Provide the (x, y) coordinate of the cell's center where the given text is located.  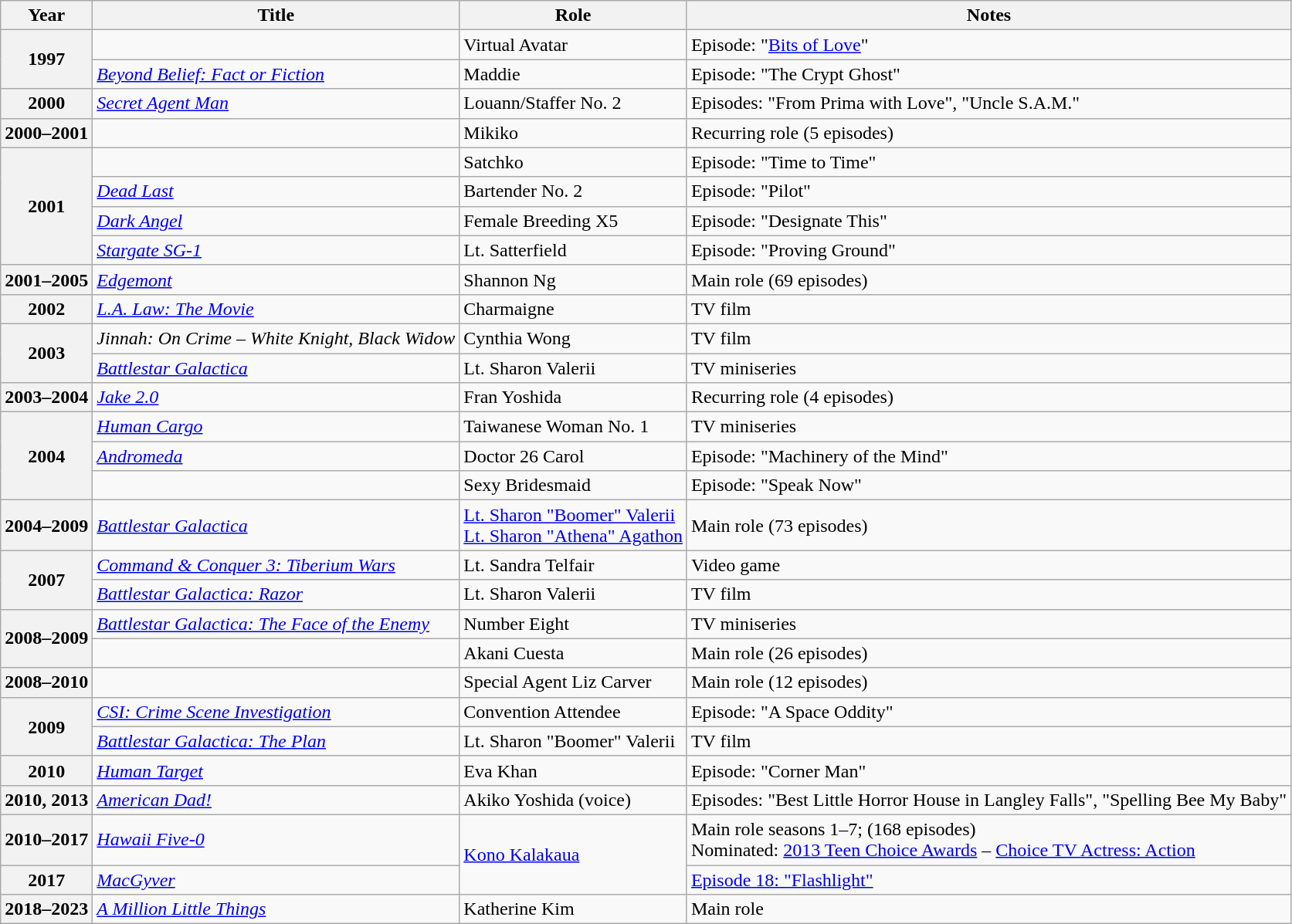
Mikiko (573, 133)
Lt. Sandra Telfair (573, 565)
Video game (988, 565)
CSI: Crime Scene Investigation (276, 712)
Shannon Ng (573, 279)
Stargate SG-1 (276, 250)
Episode 18: "Flashlight" (988, 879)
Taiwanese Woman No. 1 (573, 427)
Kono Kalakaua (573, 854)
Episode: "Time to Time" (988, 162)
Main role (69 episodes) (988, 279)
Satchko (573, 162)
Notes (988, 15)
2008–2010 (46, 682)
Female Breeding X5 (573, 221)
2018–2023 (46, 909)
2008–2009 (46, 638)
Battlestar Galactica: The Face of the Enemy (276, 624)
Bartender No. 2 (573, 191)
Akani Cuesta (573, 653)
Louann/Staffer No. 2 (573, 103)
Lt. Satterfield (573, 250)
Katherine Kim (573, 909)
Doctor 26 Carol (573, 456)
Episode: "Machinery of the Mind" (988, 456)
Andromeda (276, 456)
Main role (988, 909)
Akiko Yoshida (voice) (573, 800)
Battlestar Galactica: Razor (276, 594)
2004–2009 (46, 525)
L.A. Law: The Movie (276, 309)
Episodes: "From Prima with Love", "Uncle S.A.M." (988, 103)
1997 (46, 59)
Lt. Sharon "Boomer" Valerii (573, 741)
2004 (46, 456)
2003–2004 (46, 398)
Charmaigne (573, 309)
2009 (46, 726)
Episode: "The Crypt Ghost" (988, 74)
Recurring role (4 episodes) (988, 398)
Episode: "Speak Now" (988, 486)
Year (46, 15)
Episode: "Proving Ground" (988, 250)
Main role (12 episodes) (988, 682)
Episodes: "Best Little Horror House in Langley Falls", "Spelling Bee My Baby" (988, 800)
Title (276, 15)
Battlestar Galactica: The Plan (276, 741)
Role (573, 15)
2010, 2013 (46, 800)
Edgemont (276, 279)
Dark Angel (276, 221)
Secret Agent Man (276, 103)
2007 (46, 580)
Episode: "Corner Man" (988, 770)
Fran Yoshida (573, 398)
Episode: "Bits of Love" (988, 45)
Episode: "Pilot" (988, 191)
Special Agent Liz Carver (573, 682)
Recurring role (5 episodes) (988, 133)
Main role (26 episodes) (988, 653)
Maddie (573, 74)
Dead Last (276, 191)
Cynthia Wong (573, 338)
Episode: "Designate This" (988, 221)
A Million Little Things (276, 909)
Human Cargo (276, 427)
Main role (73 episodes) (988, 525)
2010 (46, 770)
Jinnah: On Crime – White Knight, Black Widow (276, 338)
2001–2005 (46, 279)
Eva Khan (573, 770)
2002 (46, 309)
2001 (46, 206)
2010–2017 (46, 840)
Hawaii Five-0 (276, 840)
Sexy Bridesmaid (573, 486)
American Dad! (276, 800)
Jake 2.0 (276, 398)
MacGyver (276, 879)
Command & Conquer 3: Tiberium Wars (276, 565)
2003 (46, 353)
Number Eight (573, 624)
2017 (46, 879)
Virtual Avatar (573, 45)
2000–2001 (46, 133)
Episode: "A Space Oddity" (988, 712)
Human Target (276, 770)
Beyond Belief: Fact or Fiction (276, 74)
Lt. Sharon "Boomer" ValeriiLt. Sharon "Athena" Agathon (573, 525)
Main role seasons 1–7; (168 episodes)Nominated: 2013 Teen Choice Awards – Choice TV Actress: Action (988, 840)
2000 (46, 103)
Convention Attendee (573, 712)
